Detect which cell encompasses the target text, then output its [X, Y] center coordinate. 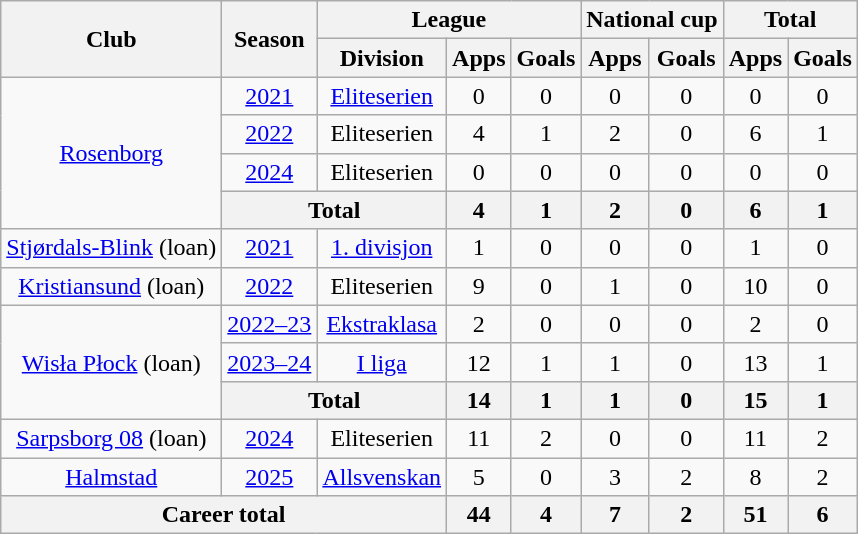
2025 [270, 477]
14 [479, 400]
7 [615, 515]
Sarpsborg 08 (loan) [112, 438]
8 [755, 477]
Career total [224, 515]
Wisła Płock (loan) [112, 362]
2022–23 [270, 324]
15 [755, 400]
League [449, 20]
13 [755, 362]
Halmstad [112, 477]
Club [112, 39]
5 [479, 477]
National cup [652, 20]
51 [755, 515]
2023–24 [270, 362]
Ekstraklasa [382, 324]
Division [382, 58]
Kristiansund (loan) [112, 286]
I liga [382, 362]
9 [479, 286]
Stjørdals-Blink (loan) [112, 248]
Allsvenskan [382, 477]
12 [479, 362]
1. divisjon [382, 248]
Rosenborg [112, 153]
44 [479, 515]
Season [270, 39]
10 [755, 286]
3 [615, 477]
